Return the (x, y) coordinate for the center point of the cell that contains the specified text.  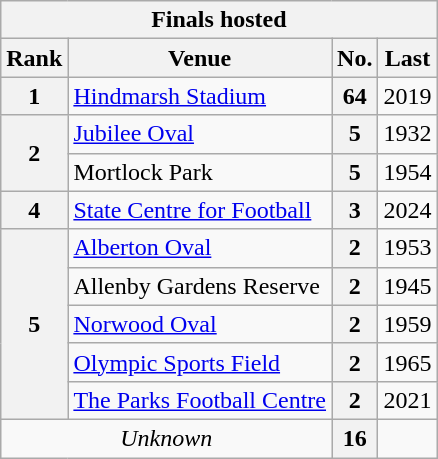
Finals hosted (219, 20)
Norwood Oval (200, 324)
Rank (34, 58)
The Parks Football Centre (200, 400)
Olympic Sports Field (200, 362)
1959 (408, 324)
Venue (200, 58)
No. (355, 58)
1965 (408, 362)
Mortlock Park (200, 172)
Alberton Oval (200, 248)
State Centre for Football (200, 210)
Jubilee Oval (200, 134)
1954 (408, 172)
Allenby Gardens Reserve (200, 286)
1953 (408, 248)
2024 (408, 210)
Last (408, 58)
2021 (408, 400)
Hindmarsh Stadium (200, 96)
1932 (408, 134)
16 (355, 438)
64 (355, 96)
4 (34, 210)
1 (34, 96)
2019 (408, 96)
3 (355, 210)
Unknown (166, 438)
1945 (408, 286)
